For the text-containing cell, return its midpoint in (x, y) coordinate format. 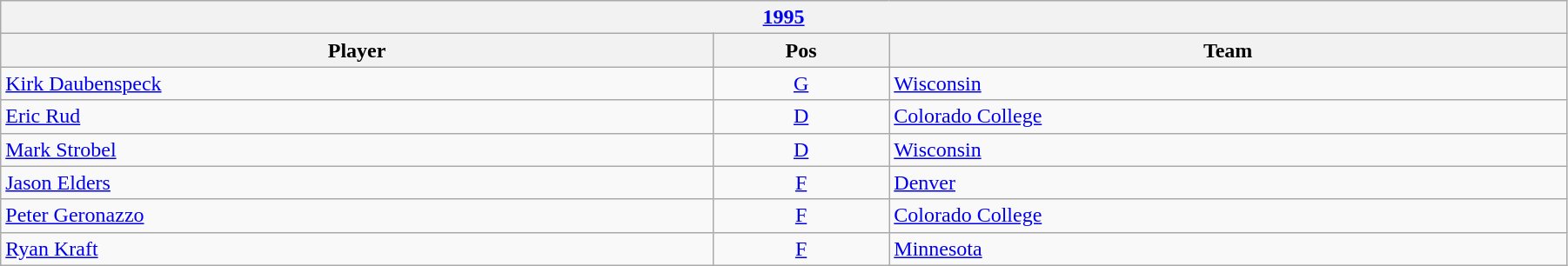
Mark Strobel (357, 150)
Pos (801, 50)
Kirk Daubenspeck (357, 83)
Player (357, 50)
Peter Geronazzo (357, 216)
1995 (784, 17)
Ryan Kraft (357, 249)
Jason Elders (357, 183)
Team (1229, 50)
Eric Rud (357, 116)
Minnesota (1229, 249)
G (801, 83)
Denver (1229, 183)
